Identify which cell holds the provided text, then report its (x, y) central coordinate. 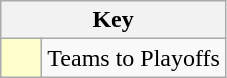
Teams to Playoffs (134, 58)
Key (114, 20)
